Determine the [X, Y] coordinate at the center of the cell enclosing the given text.  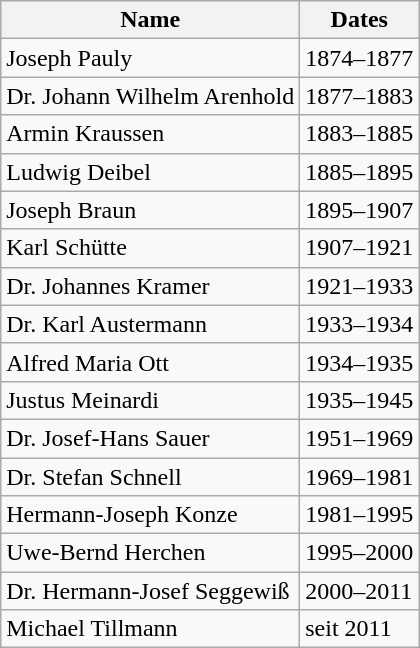
1877–1883 [360, 96]
Michael Tillmann [150, 629]
Armin Kraussen [150, 134]
Dr. Johannes Kramer [150, 286]
Dates [360, 20]
Dr. Stefan Schnell [150, 477]
Dr. Hermann-Josef Seggewiß [150, 591]
Ludwig Deibel [150, 172]
1935–1945 [360, 400]
Dr. Josef-Hans Sauer [150, 438]
1969–1981 [360, 477]
1885–1895 [360, 172]
Dr. Johann Wilhelm Arenhold [150, 96]
1995–2000 [360, 553]
1934–1935 [360, 362]
Joseph Braun [150, 210]
seit 2011 [360, 629]
Dr. Karl Austermann [150, 324]
1895–1907 [360, 210]
Joseph Pauly [150, 58]
Hermann-Joseph Konze [150, 515]
1921–1933 [360, 286]
2000–2011 [360, 591]
1981–1995 [360, 515]
Karl Schütte [150, 248]
Uwe-Bernd Herchen [150, 553]
1883–1885 [360, 134]
Justus Meinardi [150, 400]
1907–1921 [360, 248]
Name [150, 20]
1951–1969 [360, 438]
Alfred Maria Ott [150, 362]
1933–1934 [360, 324]
1874–1877 [360, 58]
